Identify which cell holds the provided text, then report its (x, y) central coordinate. 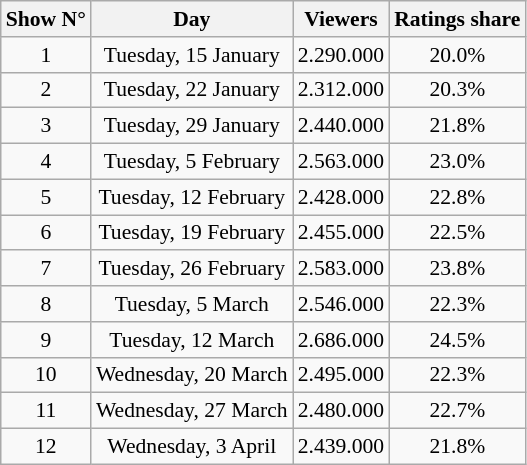
Wednesday, 27 March (192, 411)
Tuesday, 5 March (192, 304)
2.583.000 (341, 269)
2.290.000 (341, 55)
Tuesday, 12 February (192, 197)
Tuesday, 19 February (192, 233)
2 (46, 90)
Wednesday, 3 April (192, 447)
2.480.000 (341, 411)
5 (46, 197)
23.8% (457, 269)
2.439.000 (341, 447)
9 (46, 340)
7 (46, 269)
12 (46, 447)
1 (46, 55)
Ratings share (457, 19)
2.495.000 (341, 375)
Viewers (341, 19)
11 (46, 411)
Show N° (46, 19)
24.5% (457, 340)
Tuesday, 5 February (192, 162)
4 (46, 162)
2.563.000 (341, 162)
Day (192, 19)
2.428.000 (341, 197)
20.0% (457, 55)
22.5% (457, 233)
Tuesday, 26 February (192, 269)
Tuesday, 22 January (192, 90)
2.686.000 (341, 340)
2.546.000 (341, 304)
10 (46, 375)
8 (46, 304)
2.312.000 (341, 90)
22.8% (457, 197)
2.455.000 (341, 233)
22.7% (457, 411)
Wednesday, 20 March (192, 375)
6 (46, 233)
2.440.000 (341, 126)
23.0% (457, 162)
Tuesday, 15 January (192, 55)
Tuesday, 29 January (192, 126)
Tuesday, 12 March (192, 340)
20.3% (457, 90)
3 (46, 126)
